Search for the cell housing the specified text and yield its (X, Y) center coordinate. 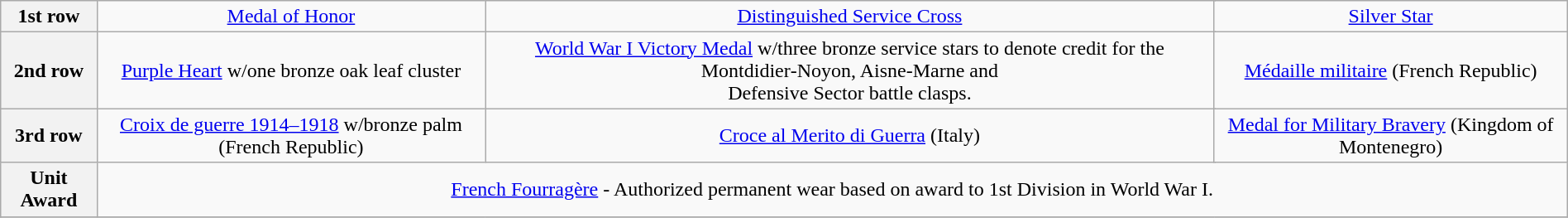
Croix de guerre 1914–1918 w/bronze palm (French Republic) (291, 136)
1st row (49, 17)
French Fourragère - Authorized permanent wear based on award to 1st Division in World War I. (832, 189)
Purple Heart w/one bronze oak leaf cluster (291, 70)
Médaille militaire (French Republic) (1391, 70)
Silver Star (1391, 17)
Unit Award (49, 189)
World War I Victory Medal w/three bronze service stars to denote credit for the Montdidier‑Noyon, Aisne‑Marne andDefensive Sector battle clasps. (850, 70)
Croce al Merito di Guerra (Italy) (850, 136)
Medal for Military Bravery (Kingdom of Montenegro) (1391, 136)
Distinguished Service Cross (850, 17)
3rd row (49, 136)
2nd row (49, 70)
Medal of Honor (291, 17)
